Identify which cell holds the provided text, then report its (x, y) central coordinate. 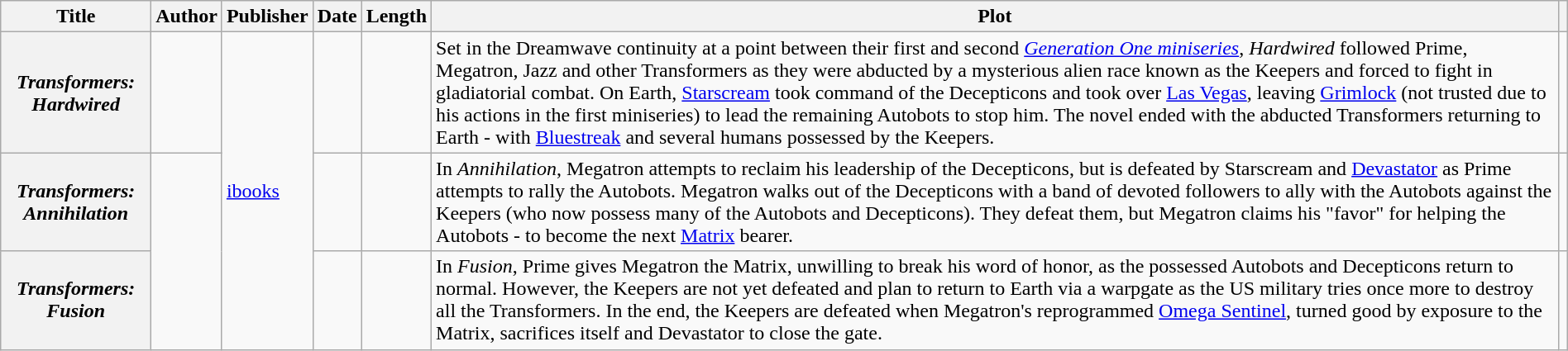
Plot (996, 17)
Transformers: Fusion (76, 301)
Date (337, 17)
Transformers: Hardwired (76, 92)
Length (396, 17)
Title (76, 17)
Transformers: Annihilation (76, 202)
ibooks (267, 191)
Author (187, 17)
Publisher (267, 17)
